Pinpoint the cell where the given text exists, returning its [x, y] midpoint coordinate. 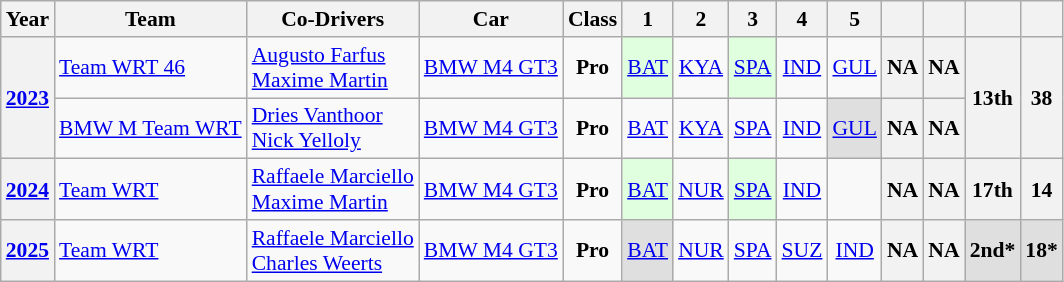
17th [993, 190]
18* [1042, 250]
Raffaele Marciello Maxime Martin [333, 190]
Co-Drivers [333, 19]
Year [28, 19]
13th [993, 98]
Raffaele Marciello Charles Weerts [333, 250]
38 [1042, 98]
2 [701, 19]
14 [1042, 190]
Team WRT 46 [150, 68]
3 [753, 19]
Dries Vanthoor Nick Yelloly [333, 128]
Car [491, 19]
Team [150, 19]
2025 [28, 250]
Class [592, 19]
SUZ [802, 250]
4 [802, 19]
2023 [28, 98]
2024 [28, 190]
5 [854, 19]
BMW M Team WRT [150, 128]
Augusto Farfus Maxime Martin [333, 68]
2nd* [993, 250]
1 [648, 19]
